Provide the [X, Y] coordinate of the cell's center where the given text is located.  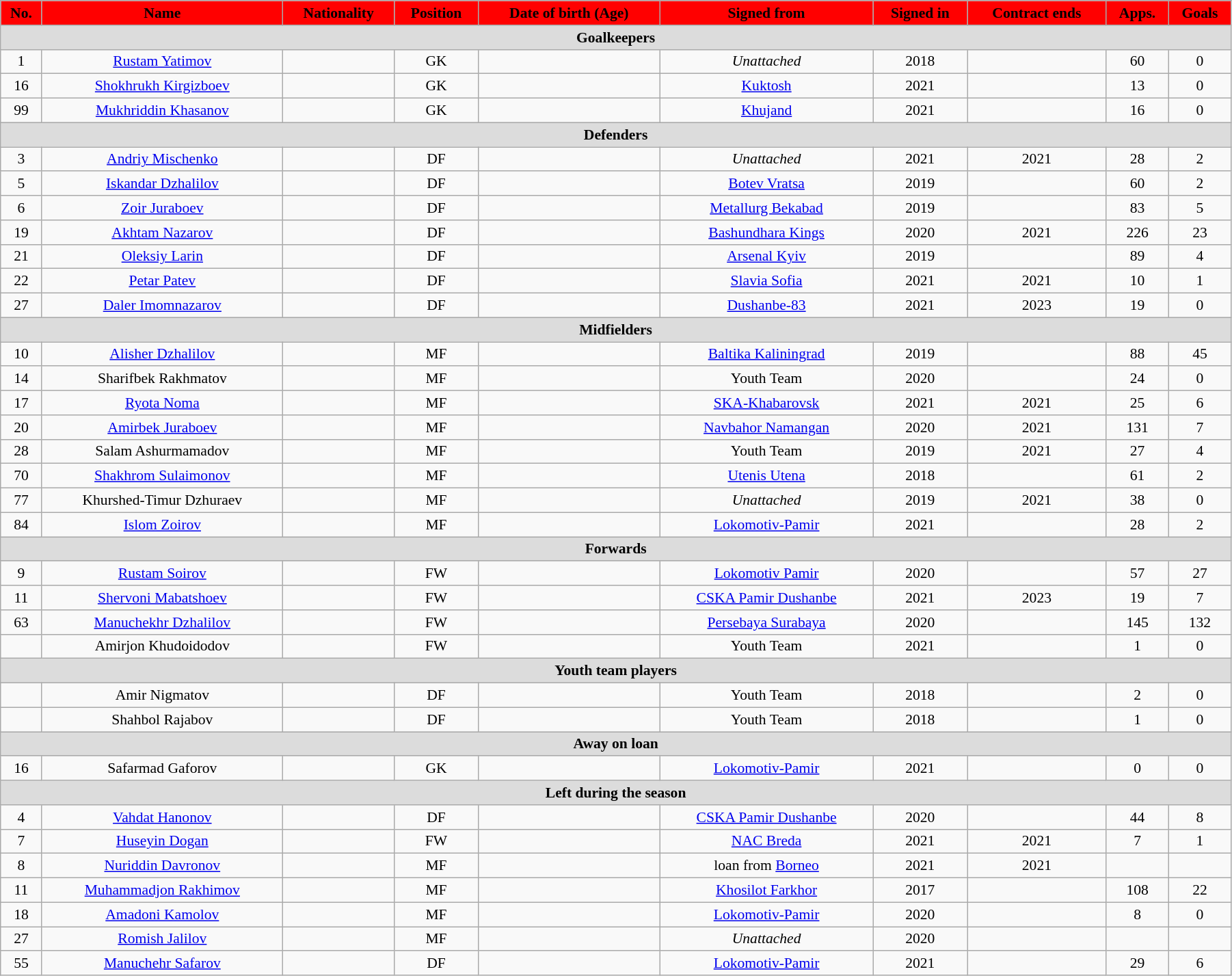
Zoir Juraboev [162, 208]
Defenders [616, 135]
24 [1138, 379]
SKA-Khabarovsk [767, 403]
89 [1138, 256]
Islom Zoirov [162, 525]
Dushanbe-83 [767, 306]
Shervoni Mabatshoev [162, 598]
Nuriddin Davronov [162, 866]
Oleksiy Larin [162, 256]
70 [22, 476]
No. [22, 13]
108 [1138, 891]
Rustam Yatimov [162, 62]
Utenis Utena [767, 476]
Andriy Mischenko [162, 159]
13 [1138, 86]
Akhtam Nazarov [162, 233]
Shokhrukh Kirgizboev [162, 86]
Arsenal Kyiv [767, 256]
83 [1138, 208]
29 [1138, 964]
132 [1199, 622]
Navbahor Namangan [767, 427]
Goals [1199, 13]
Manuchehr Safarov [162, 964]
23 [1199, 233]
Huseyin Dogan [162, 841]
25 [1138, 403]
Daler Imomnazarov [162, 306]
131 [1138, 427]
17 [22, 403]
Date of birth (Age) [569, 13]
14 [22, 379]
21 [22, 256]
Vahdat Hanonov [162, 817]
Khujand [767, 111]
Iskandar Dzhalilov [162, 184]
Amirjon Khudoidodov [162, 646]
Kuktosh [767, 86]
Petar Patev [162, 281]
Youth team players [616, 671]
61 [1138, 476]
Botev Vratsa [767, 184]
Rustam Soirov [162, 574]
Contract ends [1036, 13]
Persebaya Surabaya [767, 622]
77 [22, 501]
Shakhrom Sulaimonov [162, 476]
45 [1199, 354]
Muhammadjon Rakhimov [162, 891]
55 [22, 964]
Amirbek Juraboev [162, 427]
Romish Jalilov [162, 939]
Lokomotiv Pamir [767, 574]
Forwards [616, 549]
Manuchekhr Dzhalilov [162, 622]
Midfielders [616, 330]
88 [1138, 354]
Slavia Sofia [767, 281]
145 [1138, 622]
Mukhriddin Khasanov [162, 111]
Shahbol Rajabov [162, 720]
3 [22, 159]
Position [436, 13]
9 [22, 574]
Amir Nigmatov [162, 696]
Left during the season [616, 793]
Safarmad Gaforov [162, 769]
Sharifbek Rakhmatov [162, 379]
Amadoni Kamolov [162, 914]
Salam Ashurmamadov [162, 451]
Alisher Dzhalilov [162, 354]
Name [162, 13]
2017 [920, 891]
20 [22, 427]
84 [22, 525]
99 [22, 111]
Khurshed-Timur Dzhuraev [162, 501]
38 [1138, 501]
Signed in [920, 13]
Khosilot Farkhor [767, 891]
Baltika Kaliningrad [767, 354]
Bashundhara Kings [767, 233]
Apps. [1138, 13]
44 [1138, 817]
Nationality [338, 13]
Ryota Noma [162, 403]
Goalkeepers [616, 38]
Metallurg Bekabad [767, 208]
Away on loan [616, 744]
226 [1138, 233]
57 [1138, 574]
18 [22, 914]
loan from Borneo [767, 866]
63 [22, 622]
Signed from [767, 13]
NAC Breda [767, 841]
